Return [X, Y] of the center of cell containing provided text 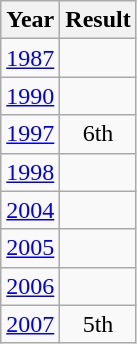
2006 [30, 286]
2007 [30, 324]
1997 [30, 134]
5th [98, 324]
1998 [30, 172]
Year [30, 20]
1987 [30, 58]
2004 [30, 210]
Result [98, 20]
1990 [30, 96]
2005 [30, 248]
6th [98, 134]
